Determine the (x, y) coordinate at the center of the cell enclosing the given text.  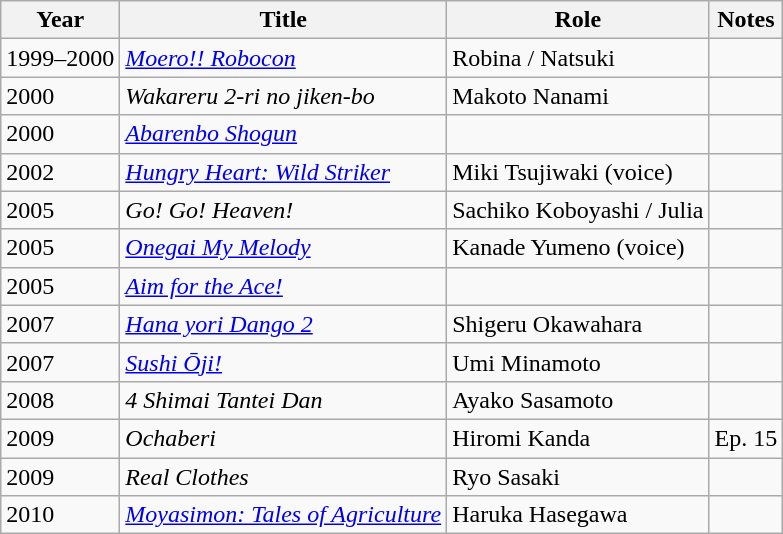
1999–2000 (60, 58)
Hungry Heart: Wild Striker (284, 172)
Notes (746, 20)
Makoto Nanami (578, 96)
Moero!! Robocon (284, 58)
2008 (60, 400)
Umi Minamoto (578, 362)
Onegai My Melody (284, 248)
Miki Tsujiwaki (voice) (578, 172)
Sushi Ōji! (284, 362)
Abarenbo Shogun (284, 134)
4 Shimai Tantei Dan (284, 400)
Ryo Sasaki (578, 477)
Haruka Hasegawa (578, 515)
Wakareru 2-ri no jiken-bo (284, 96)
Hana yori Dango 2 (284, 324)
Title (284, 20)
2010 (60, 515)
Real Clothes (284, 477)
Ep. 15 (746, 438)
Sachiko Koboyashi / Julia (578, 210)
2002 (60, 172)
Aim for the Ace! (284, 286)
Shigeru Okawahara (578, 324)
Hiromi Kanda (578, 438)
Year (60, 20)
Kanade Yumeno (voice) (578, 248)
Role (578, 20)
Moyasimon: Tales of Agriculture (284, 515)
Go! Go! Heaven! (284, 210)
Robina / Natsuki (578, 58)
Ochaberi (284, 438)
Ayako Sasamoto (578, 400)
